Return (X, Y) of the center of cell containing provided text 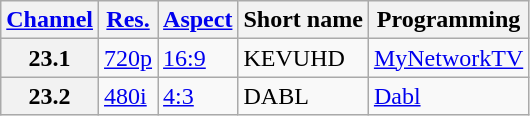
Channel (50, 20)
4:3 (198, 96)
23.1 (50, 58)
DABL (303, 96)
16:9 (198, 58)
Res. (128, 20)
720p (128, 58)
Programming (448, 20)
KEVUHD (303, 58)
480i (128, 96)
Dabl (448, 96)
Short name (303, 20)
23.2 (50, 96)
MyNetworkTV (448, 58)
Aspect (198, 20)
